Provide the (X, Y) coordinate of the cell's center where the given text is located.  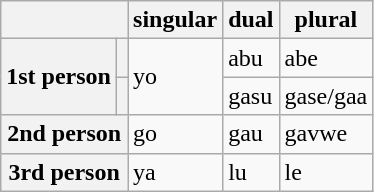
go (176, 134)
lu (251, 172)
3rd person (64, 172)
abe (326, 58)
2nd person (64, 134)
1st person (59, 77)
plural (326, 20)
abu (251, 58)
gase/gaa (326, 96)
gasu (251, 96)
gavwe (326, 134)
gau (251, 134)
dual (251, 20)
ya (176, 172)
singular (176, 20)
le (326, 172)
yo (176, 77)
